Capture the cell that displays the provided text and extract its [X, Y] central coordinate. 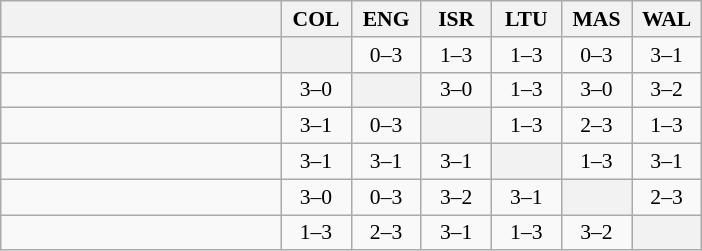
WAL [667, 19]
COL [316, 19]
LTU [526, 19]
ISR [456, 19]
MAS [596, 19]
ENG [386, 19]
